From the cell containing the given text, extract its center point as [X, Y] coordinate. 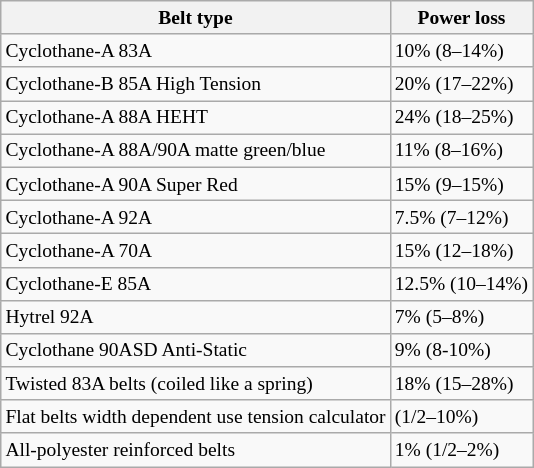
18% (15–28%) [462, 384]
Cyclothane 90ASD Anti-Static [196, 350]
24% (18–25%) [462, 118]
Cyclothane-E 85A [196, 284]
Cyclothane-A 92A [196, 216]
11% (8–16%) [462, 150]
Hytrel 92A [196, 316]
10% (8–14%) [462, 50]
Power loss [462, 18]
15% (9–15%) [462, 184]
7% (5–8%) [462, 316]
All-polyester reinforced belts [196, 450]
Twisted 83A belts (coiled like a spring) [196, 384]
20% (17–22%) [462, 84]
Flat belts width dependent use tension calculator [196, 416]
Cyclothane-A 88A HEHT [196, 118]
Cyclothane-A 90A Super Red [196, 184]
9% (8-10%) [462, 350]
7.5% (7–12%) [462, 216]
12.5% (10–14%) [462, 284]
Cyclothane-A 88A/90A matte green/blue [196, 150]
Cyclothane-B 85A High Tension [196, 84]
Cyclothane-A 70A [196, 250]
Belt type [196, 18]
Cyclothane-A 83A [196, 50]
1% (1/2–2%) [462, 450]
15% (12–18%) [462, 250]
(1/2–10%) [462, 416]
